Return (X, Y) of the center of cell containing provided text 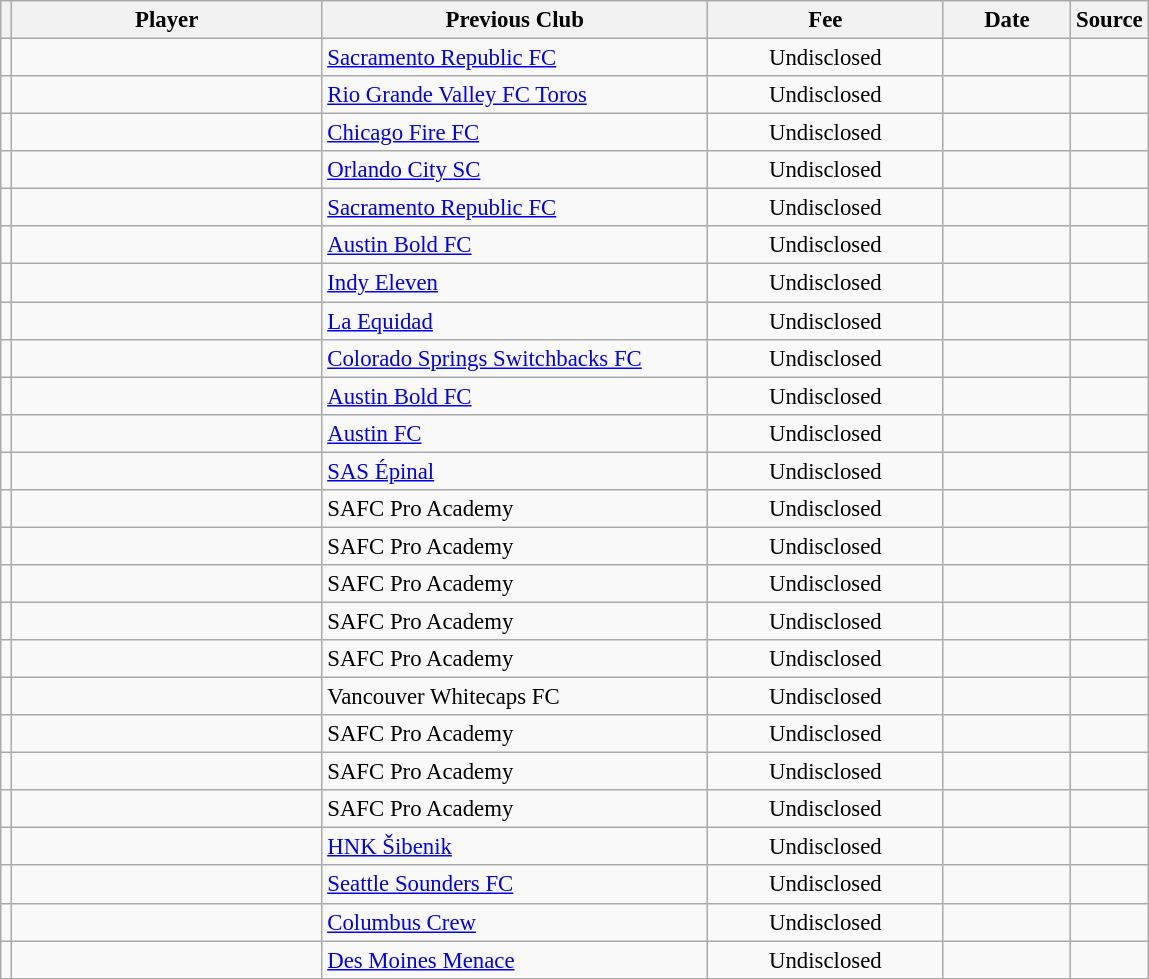
Austin FC (515, 433)
HNK Šibenik (515, 847)
Rio Grande Valley FC Toros (515, 95)
La Equidad (515, 321)
Colorado Springs Switchbacks FC (515, 358)
Seattle Sounders FC (515, 885)
Columbus Crew (515, 922)
Source (1110, 20)
Date (1007, 20)
Vancouver Whitecaps FC (515, 697)
Player (166, 20)
Previous Club (515, 20)
SAS Épinal (515, 471)
Indy Eleven (515, 283)
Fee (826, 20)
Orlando City SC (515, 170)
Des Moines Menace (515, 960)
Chicago Fire FC (515, 133)
